Determine the [x, y] coordinate at the center of the cell enclosing the given text.  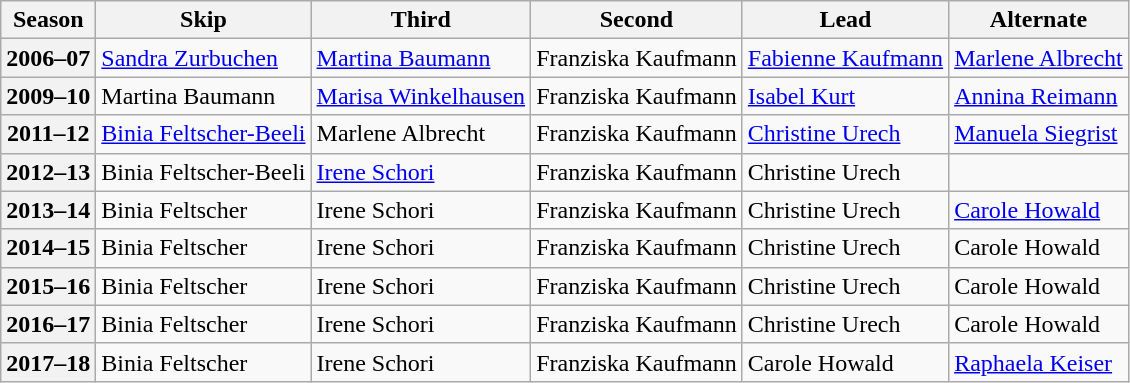
2016–17 [48, 324]
2017–18 [48, 362]
2012–13 [48, 172]
Fabienne Kaufmann [845, 58]
Skip [204, 20]
2011–12 [48, 134]
Manuela Siegrist [1039, 134]
2013–14 [48, 210]
Raphaela Keiser [1039, 362]
Third [421, 20]
2009–10 [48, 96]
Sandra Zurbuchen [204, 58]
Marisa Winkelhausen [421, 96]
Lead [845, 20]
2015–16 [48, 286]
Season [48, 20]
Isabel Kurt [845, 96]
Second [637, 20]
Annina Reimann [1039, 96]
2006–07 [48, 58]
2014–15 [48, 248]
Alternate [1039, 20]
